Detect which cell encompasses the target text, then output its [X, Y] center coordinate. 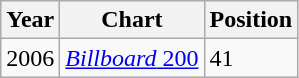
Year [30, 20]
41 [251, 58]
Chart [132, 20]
2006 [30, 58]
Billboard 200 [132, 58]
Position [251, 20]
